Return the [X, Y] coordinate for the center point of the cell that contains the specified text.  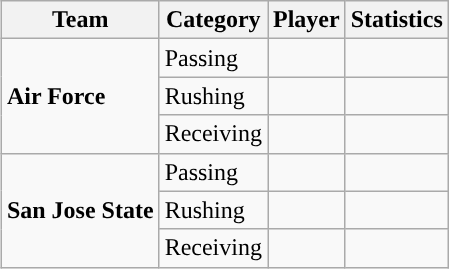
Team [80, 20]
Statistics [396, 20]
Category [213, 20]
Air Force [80, 96]
San Jose State [80, 210]
Player [307, 20]
